Provide the [X, Y] coordinate of the cell's center where the given text is located.  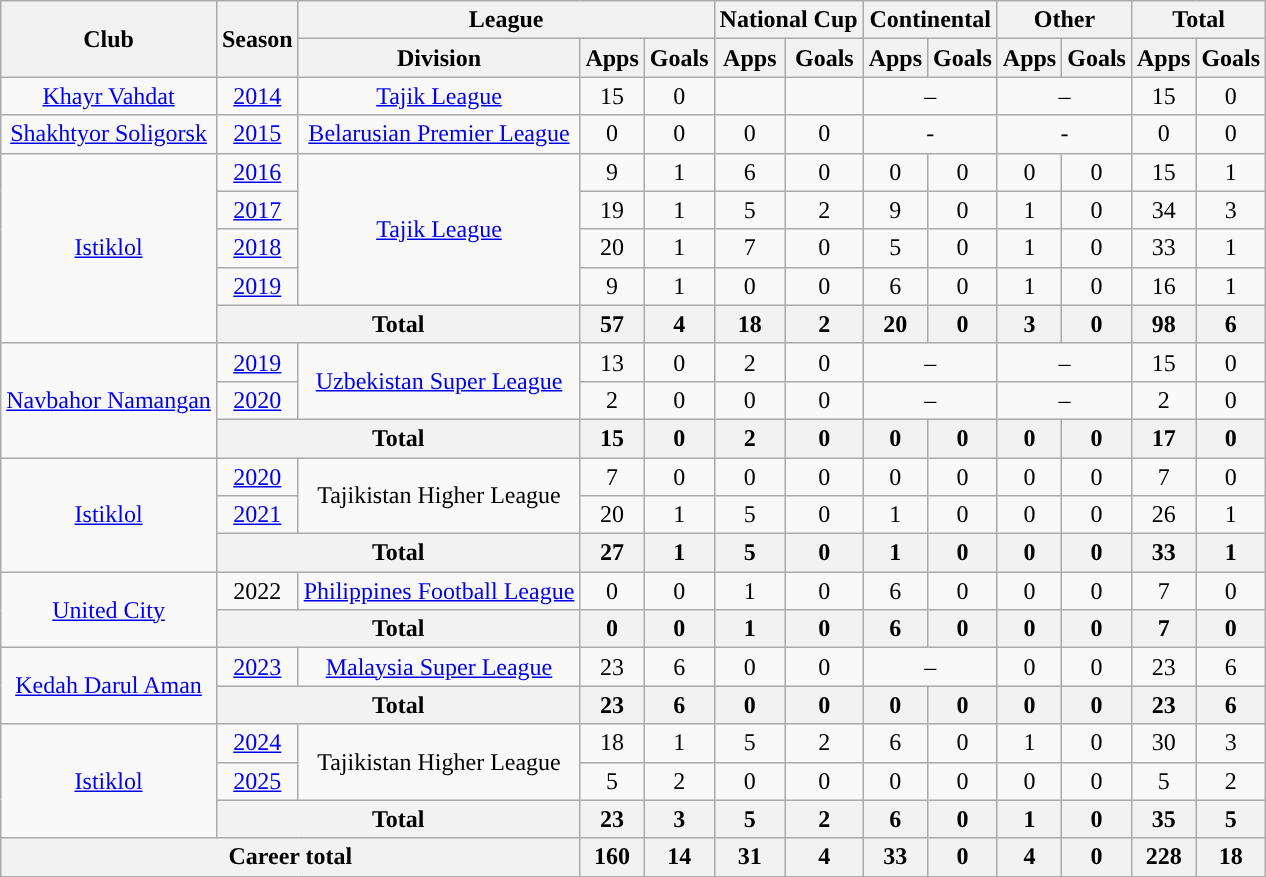
Division [439, 58]
Malaysia Super League [439, 667]
League [506, 20]
2017 [257, 210]
27 [612, 553]
26 [1163, 515]
2022 [257, 591]
2024 [257, 743]
Philippines Football League [439, 591]
Club [109, 39]
2025 [257, 781]
14 [679, 857]
Khayr Vahdat [109, 96]
Other [1064, 20]
Shakhtyor Soligorsk [109, 134]
98 [1163, 324]
17 [1163, 438]
United City [109, 610]
2018 [257, 248]
Belarusian Premier League [439, 134]
57 [612, 324]
35 [1163, 819]
Uzbekistan Super League [439, 381]
2015 [257, 134]
Continental [930, 20]
2016 [257, 172]
National Cup [788, 20]
34 [1163, 210]
228 [1163, 857]
2014 [257, 96]
Career total [290, 857]
2023 [257, 667]
16 [1163, 286]
2021 [257, 515]
30 [1163, 743]
160 [612, 857]
Season [257, 39]
Navbahor Namangan [109, 400]
19 [612, 210]
13 [612, 362]
Kedah Darul Aman [109, 686]
31 [750, 857]
